Find where the given text appears and provide that cell's center as (x, y) coordinate. 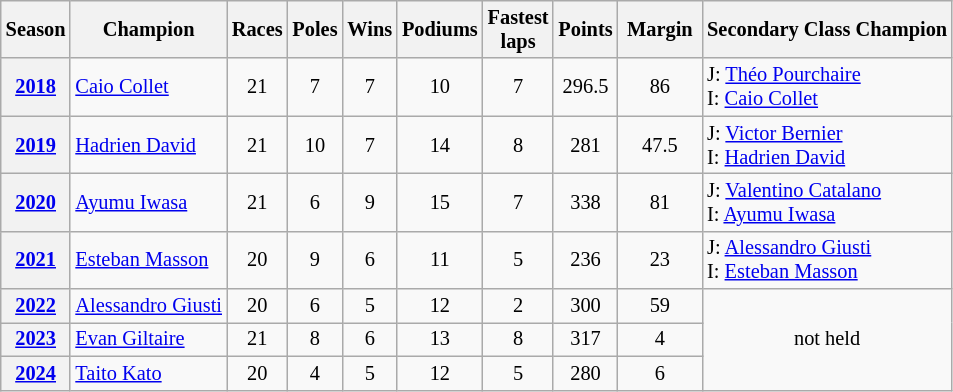
338 (585, 202)
Caio Collet (148, 87)
Taito Kato (148, 373)
15 (440, 202)
2022 (36, 306)
81 (660, 202)
300 (585, 306)
2024 (36, 373)
Evan Giltaire (148, 339)
Esteban Masson (148, 260)
J: Valentino CatalanoI: Ayumu Iwasa (827, 202)
Alessandro Giusti (148, 306)
59 (660, 306)
2 (518, 306)
Ayumu Iwasa (148, 202)
J: Alessandro GiustiI: Esteban Masson (827, 260)
J: Théo PourchaireI: Caio Collet (827, 87)
14 (440, 145)
Hadrien David (148, 145)
11 (440, 260)
236 (585, 260)
Races (258, 29)
Podiums (440, 29)
Points (585, 29)
280 (585, 373)
Secondary Class Champion (827, 29)
47.5 (660, 145)
Champion (148, 29)
281 (585, 145)
13 (440, 339)
2019 (36, 145)
2021 (36, 260)
2018 (36, 87)
296.5 (585, 87)
2020 (36, 202)
J: Victor BernierI: Hadrien David (827, 145)
23 (660, 260)
317 (585, 339)
not held (827, 340)
86 (660, 87)
Wins (370, 29)
Poles (314, 29)
Fastest laps (518, 29)
Season (36, 29)
2023 (36, 339)
Margin (660, 29)
